Pinpoint the cell where the given text exists, returning its [X, Y] midpoint coordinate. 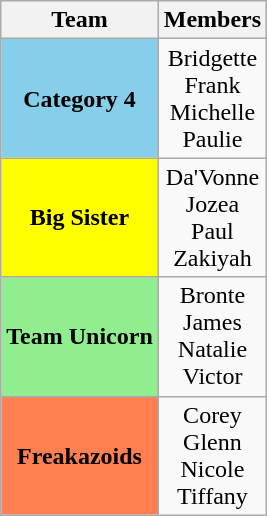
CoreyGlennNicoleTiffany [212, 456]
Members [212, 20]
BridgetteFrankMichellePaulie [212, 98]
Team Unicorn [80, 336]
Big Sister [80, 218]
Team [80, 20]
Da'VonneJozeaPaulZakiyah [212, 218]
Freakazoids [80, 456]
BronteJamesNatalieVictor [212, 336]
Category 4 [80, 98]
